Capture the cell that displays the provided text and extract its (X, Y) central coordinate. 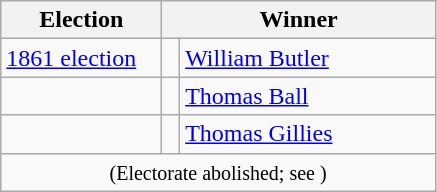
Election (82, 20)
Winner (299, 20)
Thomas Gillies (308, 134)
(Electorate abolished; see ) (218, 172)
William Butler (308, 58)
1861 election (82, 58)
Thomas Ball (308, 96)
